From the cell containing the given text, extract its center point as (X, Y) coordinate. 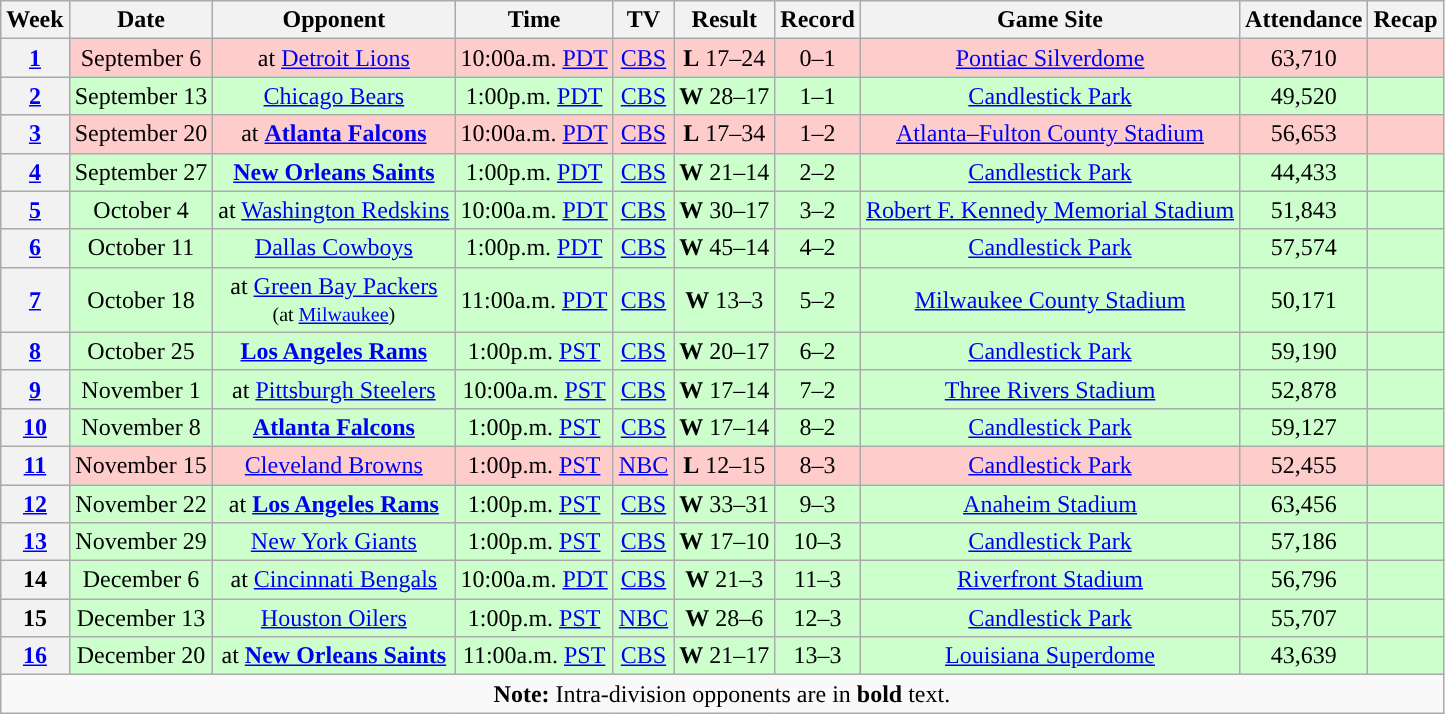
Robert F. Kennedy Memorial Stadium (1050, 210)
Three Rivers Stadium (1050, 389)
59,127 (1304, 427)
9 (35, 389)
September 6 (141, 58)
7–2 (818, 389)
4–2 (818, 248)
December 13 (141, 618)
1–1 (818, 96)
W 28–17 (724, 96)
W 21–14 (724, 172)
63,710 (1304, 58)
44,433 (1304, 172)
November 29 (141, 542)
Pontiac Silverdome (1050, 58)
50,171 (1304, 300)
November 1 (141, 389)
at Los Angeles Rams (334, 503)
November 8 (141, 427)
November 15 (141, 465)
1–2 (818, 134)
7 (35, 300)
at Detroit Lions (334, 58)
9–3 (818, 503)
1 (35, 58)
5–2 (818, 300)
15 (35, 618)
October 4 (141, 210)
September 27 (141, 172)
14 (35, 580)
W 21–3 (724, 580)
43,639 (1304, 656)
Chicago Bears (334, 96)
13 (35, 542)
W 28–6 (724, 618)
Los Angeles Rams (334, 351)
Atlanta Falcons (334, 427)
Record (818, 20)
11 (35, 465)
New York Giants (334, 542)
5 (35, 210)
57,186 (1304, 542)
57,574 (1304, 248)
W 30–17 (724, 210)
W 20–17 (724, 351)
Note: Intra-division opponents are in bold text. (722, 694)
October 11 (141, 248)
TV (643, 20)
2–2 (818, 172)
Cleveland Browns (334, 465)
L 17–24 (724, 58)
at New Orleans Saints (334, 656)
52,455 (1304, 465)
at Green Bay Packers(at Milwaukee) (334, 300)
10 (35, 427)
Date (141, 20)
Recap (1406, 20)
6–2 (818, 351)
Dallas Cowboys (334, 248)
11:00a.m. PDT (534, 300)
52,878 (1304, 389)
10–3 (818, 542)
L 17–34 (724, 134)
October 25 (141, 351)
3–2 (818, 210)
Houston Oilers (334, 618)
11–3 (818, 580)
December 20 (141, 656)
8 (35, 351)
W 17–10 (724, 542)
November 22 (141, 503)
Milwaukee County Stadium (1050, 300)
October 18 (141, 300)
Result (724, 20)
10:00a.m. PST (534, 389)
Week (35, 20)
Game Site (1050, 20)
56,653 (1304, 134)
December 6 (141, 580)
8–3 (818, 465)
13–3 (818, 656)
12–3 (818, 618)
16 (35, 656)
at Pittsburgh Steelers (334, 389)
September 13 (141, 96)
2 (35, 96)
4 (35, 172)
W 13–3 (724, 300)
8–2 (818, 427)
Opponent (334, 20)
6 (35, 248)
L 12–15 (724, 465)
11:00a.m. PST (534, 656)
at Atlanta Falcons (334, 134)
63,456 (1304, 503)
at Cincinnati Bengals (334, 580)
Riverfront Stadium (1050, 580)
W 33–31 (724, 503)
12 (35, 503)
51,843 (1304, 210)
Atlanta–Fulton County Stadium (1050, 134)
0–1 (818, 58)
Time (534, 20)
3 (35, 134)
Louisiana Superdome (1050, 656)
September 20 (141, 134)
49,520 (1304, 96)
Attendance (1304, 20)
at Washington Redskins (334, 210)
New Orleans Saints (334, 172)
56,796 (1304, 580)
Anaheim Stadium (1050, 503)
W 21–17 (724, 656)
W 45–14 (724, 248)
55,707 (1304, 618)
59,190 (1304, 351)
